Output the [x, y] coordinate of the center of the cell containing the given text.  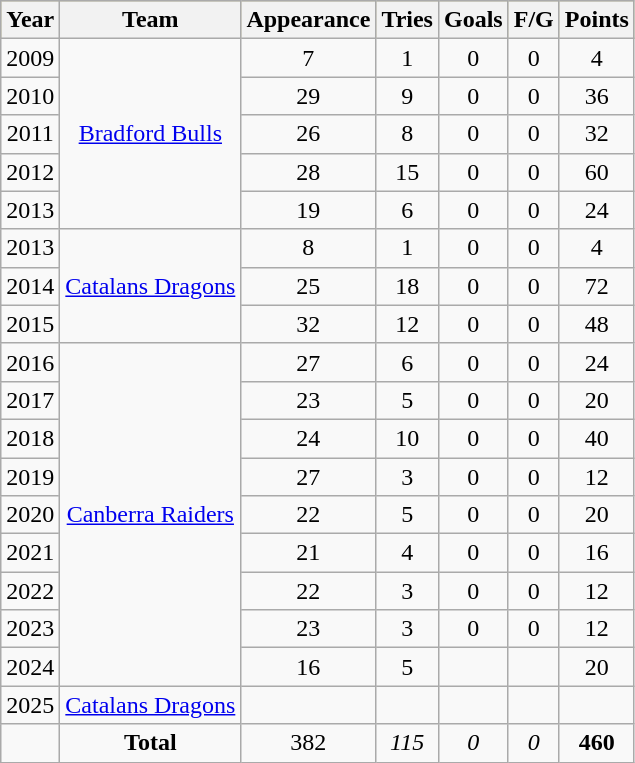
Total [150, 743]
7 [308, 58]
29 [308, 96]
Canberra Raiders [150, 514]
18 [408, 286]
28 [308, 172]
2024 [30, 667]
2020 [30, 515]
2021 [30, 553]
Year [30, 20]
2015 [30, 324]
9 [408, 96]
48 [596, 324]
21 [308, 553]
382 [308, 743]
72 [596, 286]
15 [408, 172]
2022 [30, 591]
26 [308, 134]
Goals [473, 20]
Team [150, 20]
25 [308, 286]
Bradford Bulls [150, 134]
60 [596, 172]
40 [596, 438]
2009 [30, 58]
36 [596, 96]
2017 [30, 400]
2023 [30, 629]
460 [596, 743]
F/G [534, 20]
2014 [30, 286]
2025 [30, 705]
115 [408, 743]
Points [596, 20]
19 [308, 210]
2011 [30, 134]
2018 [30, 438]
Tries [408, 20]
2019 [30, 477]
10 [408, 438]
Appearance [308, 20]
2016 [30, 362]
2012 [30, 172]
2010 [30, 96]
